Search for the cell housing the specified text and yield its [X, Y] center coordinate. 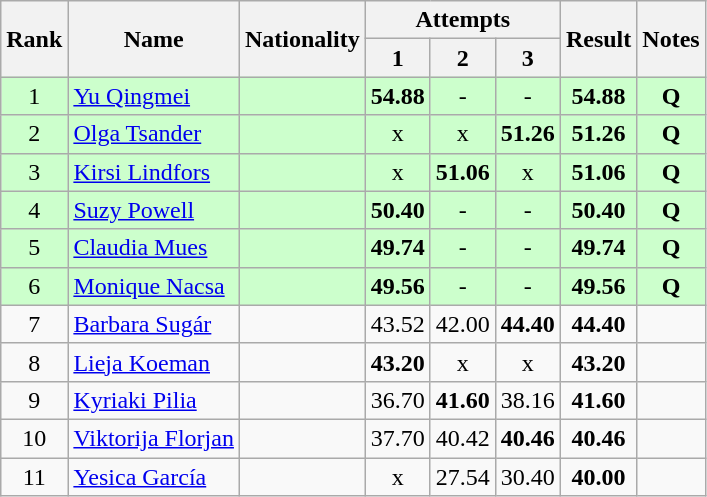
Yesica García [154, 477]
Notes [671, 39]
5 [34, 248]
Rank [34, 39]
27.54 [462, 477]
6 [34, 286]
Result [598, 39]
40.00 [598, 477]
Viktorija Florjan [154, 438]
Yu Qingmei [154, 96]
Barbara Sugár [154, 324]
40.42 [462, 438]
42.00 [462, 324]
Olga Tsander [154, 134]
Monique Nacsa [154, 286]
Kirsi Lindfors [154, 172]
7 [34, 324]
4 [34, 210]
8 [34, 362]
36.70 [398, 400]
11 [34, 477]
Claudia Mues [154, 248]
Suzy Powell [154, 210]
Nationality [302, 39]
38.16 [528, 400]
37.70 [398, 438]
9 [34, 400]
Name [154, 39]
30.40 [528, 477]
10 [34, 438]
Kyriaki Pilia [154, 400]
Lieja Koeman [154, 362]
Attempts [462, 20]
43.52 [398, 324]
